Find where the given text appears and provide that cell's center as [X, Y] coordinate. 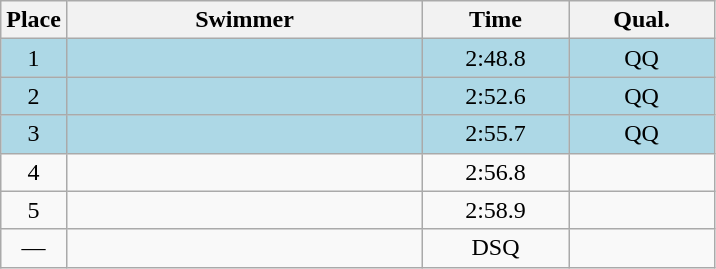
3 [34, 134]
DSQ [496, 248]
2:48.8 [496, 58]
Swimmer [244, 20]
5 [34, 210]
2:52.6 [496, 96]
4 [34, 172]
Time [496, 20]
2:55.7 [496, 134]
1 [34, 58]
2 [34, 96]
Place [34, 20]
2:56.8 [496, 172]
Qual. [642, 20]
2:58.9 [496, 210]
— [34, 248]
